From the cell containing the given text, extract its center point as (x, y) coordinate. 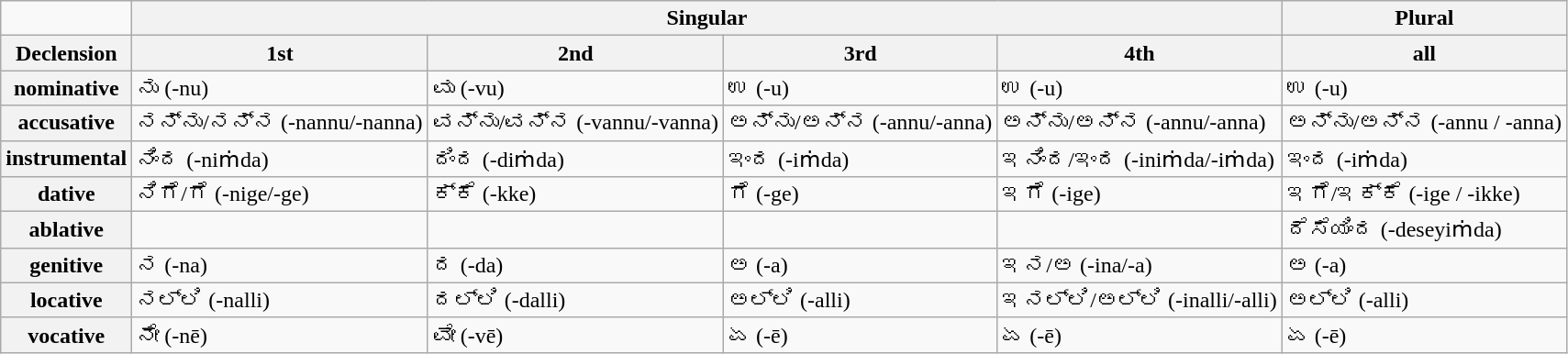
ablative (66, 230)
ನು (-nu) (280, 88)
ವೇ (-vē) (575, 335)
ದಿಂದ (-diṁda) (575, 159)
ಕ್ಕೆ (-kke) (575, 194)
nominative (66, 88)
1st (280, 53)
Plural (1424, 18)
Declension (66, 53)
ಇನಲ್ಲಿ/ಅಲ್ಲಿ (-inalli/-alli) (1140, 300)
ನ (-na) (280, 265)
ಗೆ (-ge) (860, 194)
ನಲ್ಲಿ (-nalli) (280, 300)
ನೇ (-nē) (280, 335)
instrumental (66, 159)
3rd (860, 53)
dative (66, 194)
ವನ್ನು/ವನ್ನ (-vannu/-vanna) (575, 123)
accusative (66, 123)
ದೆಸೆಯಿಂದ (-deseyiṁda) (1424, 230)
2nd (575, 53)
Singular (706, 18)
ನಿಗೆ/ಗೆ (-nige/-ge) (280, 194)
ನಿಂದ (-niṁda) (280, 159)
ಅನ್ನು/ಅನ್ನ (-annu / -anna) (1424, 123)
4th (1140, 53)
ವು (-vu) (575, 88)
ನನ್ನು/ನನ್ನ (-nannu/-nanna) (280, 123)
ಇಗೆ (-ige) (1140, 194)
vocative (66, 335)
ಇಗೆ/ಇಕ್ಕೆ (-ige / -ikke) (1424, 194)
locative (66, 300)
ಇನಿಂದ/ಇಂದ (-iniṁda/-iṁda) (1140, 159)
genitive (66, 265)
ದ (-da) (575, 265)
all (1424, 53)
ದಲ್ಲಿ (-dalli) (575, 300)
ಇನ/ಅ (-ina/-a) (1140, 265)
